Find where the given text appears and provide that cell's center as (X, Y) coordinate. 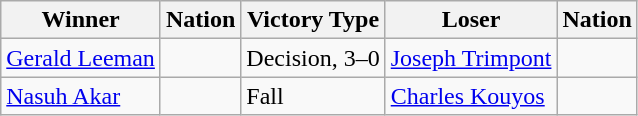
Victory Type (313, 20)
Charles Kouyos (471, 96)
Nasuh Akar (81, 96)
Joseph Trimpont (471, 58)
Fall (313, 96)
Decision, 3–0 (313, 58)
Loser (471, 20)
Winner (81, 20)
Gerald Leeman (81, 58)
